Search for the cell housing the specified text and yield its [X, Y] center coordinate. 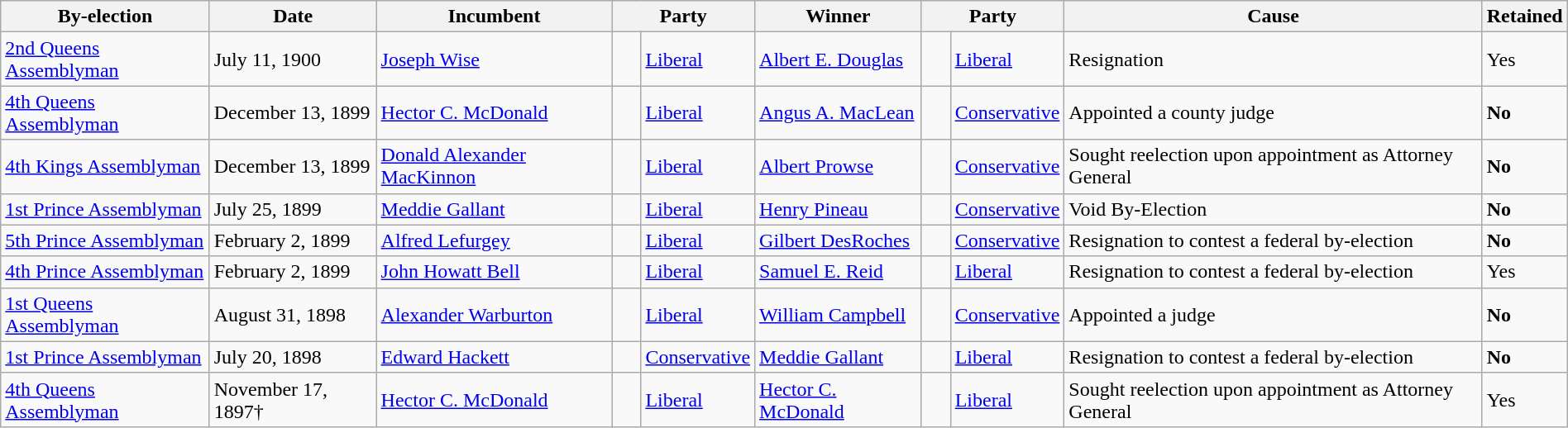
July 20, 1898 [293, 357]
Incumbent [495, 17]
4th Prince Assemblyman [105, 272]
Appointed a county judge [1274, 112]
4th Kings Assemblyman [105, 167]
Retained [1525, 17]
Cause [1274, 17]
1st Queens Assemblyman [105, 314]
Henry Pineau [839, 209]
Winner [839, 17]
July 11, 1900 [293, 59]
Edward Hackett [495, 357]
Void By-Election [1274, 209]
Angus A. MacLean [839, 112]
Albert Prowse [839, 167]
John Howatt Bell [495, 272]
August 31, 1898 [293, 314]
Alexander Warburton [495, 314]
By-election [105, 17]
Samuel E. Reid [839, 272]
William Campbell [839, 314]
July 25, 1899 [293, 209]
Joseph Wise [495, 59]
Alfred Lefurgey [495, 240]
Date [293, 17]
Albert E. Douglas [839, 59]
2nd Queens Assemblyman [105, 59]
Donald Alexander MacKinnon [495, 167]
November 17, 1897† [293, 400]
Appointed a judge [1274, 314]
Resignation [1274, 59]
Gilbert DesRoches [839, 240]
5th Prince Assemblyman [105, 240]
